Search for the cell housing the specified text and yield its [X, Y] center coordinate. 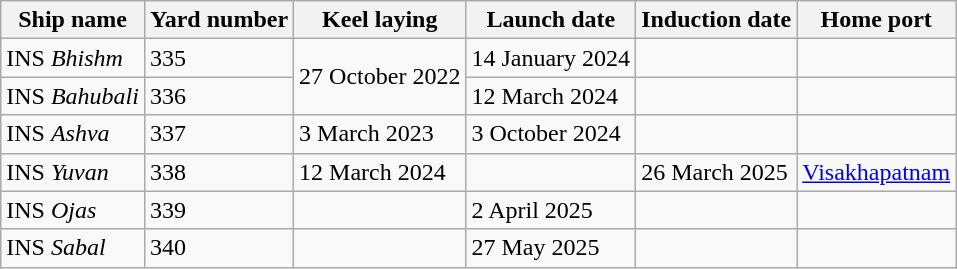
INS Yuvan [73, 172]
INS Bahubali [73, 96]
3 October 2024 [551, 134]
Visakhapatnam [876, 172]
27 October 2022 [380, 77]
INS Ojas [73, 210]
340 [218, 248]
INS Bhishm [73, 58]
335 [218, 58]
3 March 2023 [380, 134]
338 [218, 172]
Launch date [551, 20]
339 [218, 210]
INS Ashva [73, 134]
Home port [876, 20]
INS Sabal [73, 248]
Ship name [73, 20]
337 [218, 134]
26 March 2025 [716, 172]
Keel laying [380, 20]
Induction date [716, 20]
336 [218, 96]
27 May 2025 [551, 248]
14 January 2024 [551, 58]
2 April 2025 [551, 210]
Yard number [218, 20]
